From the cell containing the given text, extract its center point as [X, Y] coordinate. 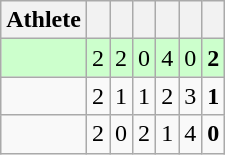
3 [190, 96]
Athlete [44, 20]
